Scan for the cell matching the given text and deliver its [x, y] coordinate at center. 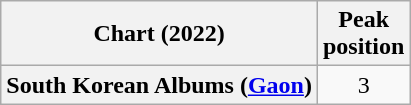
3 [363, 85]
South Korean Albums (Gaon) [160, 85]
Peakposition [363, 34]
Chart (2022) [160, 34]
